Return [x, y] of the center of cell containing provided text 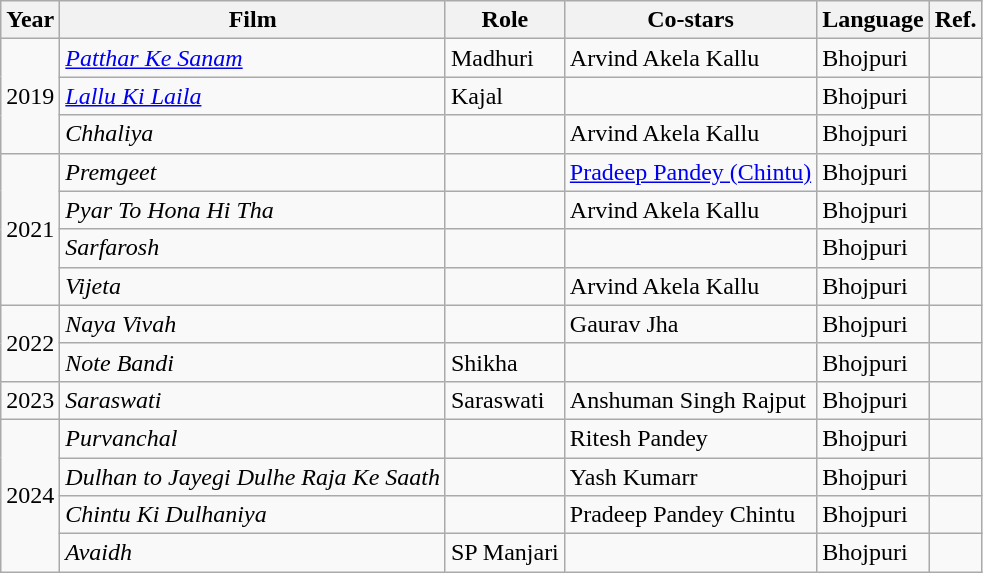
Chhaliya [253, 134]
Pyar To Hona Hi Tha [253, 210]
Dulhan to Jayegi Dulhe Raja Ke Saath [253, 477]
Year [30, 20]
Naya Vivah [253, 324]
Pradeep Pandey Chintu [690, 515]
2024 [30, 495]
Chintu Ki Dulhaniya [253, 515]
Film [253, 20]
Lallu Ki Laila [253, 96]
Vijeta [253, 286]
Avaidh [253, 553]
Purvanchal [253, 438]
SP Manjari [504, 553]
Sarfarosh [253, 248]
Co-stars [690, 20]
Language [873, 20]
Role [504, 20]
2022 [30, 343]
2021 [30, 229]
Yash Kumarr [690, 477]
Patthar Ke Sanam [253, 58]
Shikha [504, 362]
Ref. [956, 20]
Pradeep Pandey (Chintu) [690, 172]
Madhuri [504, 58]
Premgeet [253, 172]
2019 [30, 96]
Note Bandi [253, 362]
Gaurav Jha [690, 324]
2023 [30, 400]
Kajal [504, 96]
Ritesh Pandey [690, 438]
Anshuman Singh Rajput [690, 400]
